Return the (X, Y) coordinate for the center point of the cell that contains the specified text.  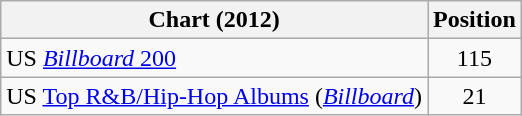
US Billboard 200 (214, 58)
Position (475, 20)
115 (475, 58)
US Top R&B/Hip-Hop Albums (Billboard) (214, 96)
21 (475, 96)
Chart (2012) (214, 20)
